Provide the (x, y) coordinate of the cell's center where the given text is located.  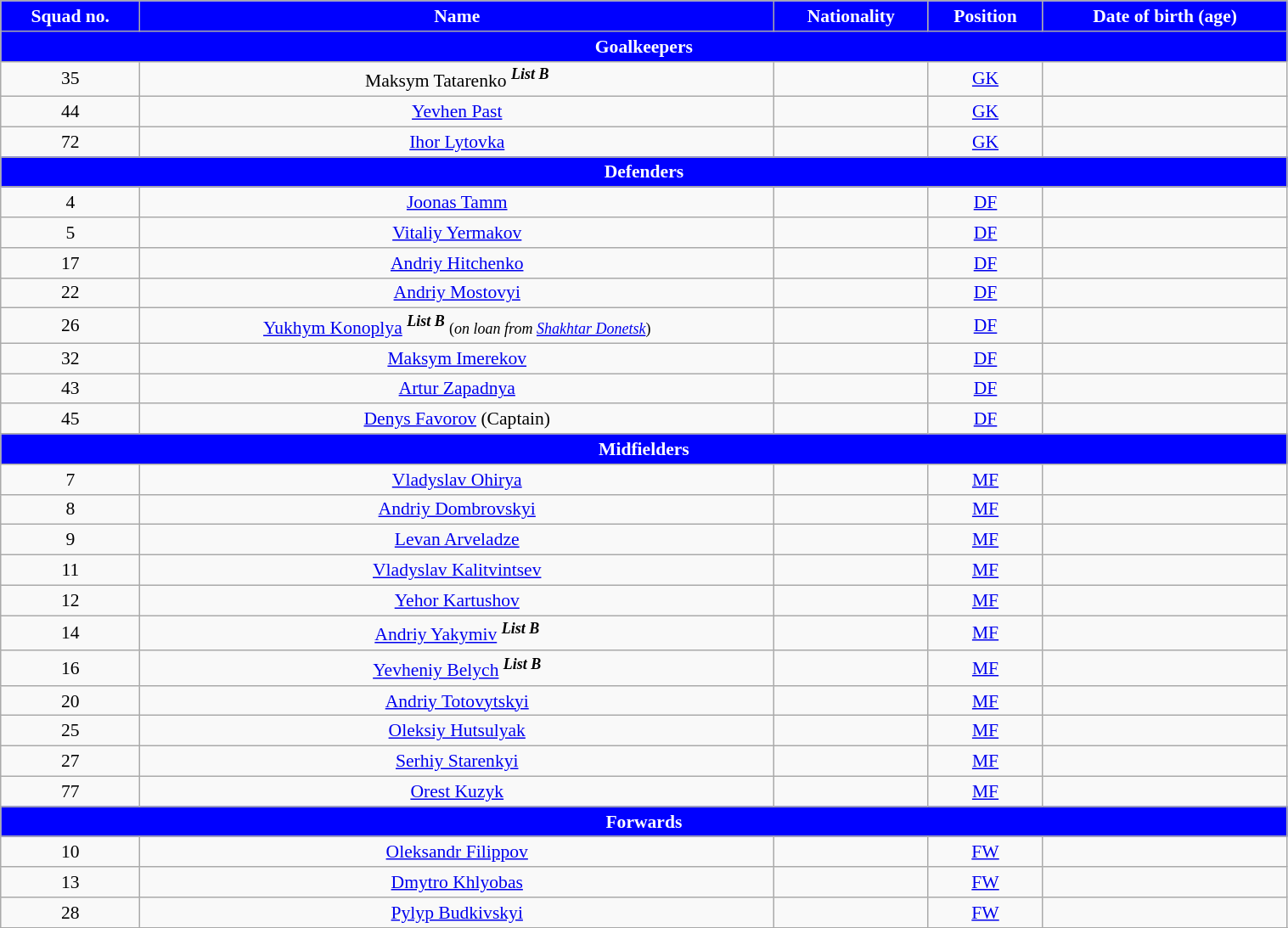
Maksym Tatarenko List B (457, 78)
Pylyp Budkivskyi (457, 913)
7 (70, 480)
Yehor Kartushov (457, 600)
35 (70, 78)
Goalkeepers (644, 47)
Andriy Mostovyi (457, 293)
Maksym Imerekov (457, 358)
Andriy Hitchenko (457, 263)
Denys Favorov (Captain) (457, 419)
13 (70, 882)
Midfielders (644, 449)
Nationality (851, 16)
44 (70, 112)
Vladyslav Kalitvintsev (457, 571)
Andriy Dombrovskyi (457, 510)
Andriy Totovytskyi (457, 701)
11 (70, 571)
Date of birth (age) (1165, 16)
43 (70, 389)
45 (70, 419)
8 (70, 510)
26 (70, 326)
Forwards (644, 822)
5 (70, 233)
14 (70, 633)
77 (70, 792)
20 (70, 701)
Yevheniy Belych List B (457, 667)
Oleksandr Filippov (457, 852)
Vitaliy Yermakov (457, 233)
Orest Kuzyk (457, 792)
17 (70, 263)
9 (70, 540)
32 (70, 358)
Yevhen Past (457, 112)
Name (457, 16)
Dmytro Khlyobas (457, 882)
12 (70, 600)
Defenders (644, 172)
10 (70, 852)
Andriy Yakymiv List B (457, 633)
Position (985, 16)
Vladyslav Ohirya (457, 480)
Yukhym Konoplya List B (on loan from Shakhtar Donetsk) (457, 326)
28 (70, 913)
Serhiy Starenkyi (457, 762)
25 (70, 731)
22 (70, 293)
72 (70, 142)
Levan Arveladze (457, 540)
Joonas Tamm (457, 203)
27 (70, 762)
Ihor Lytovka (457, 142)
16 (70, 667)
4 (70, 203)
Squad no. (70, 16)
Oleksiy Hutsulyak (457, 731)
Artur Zapadnya (457, 389)
